Locate the cell with the specified text and output its [X, Y] center coordinate. 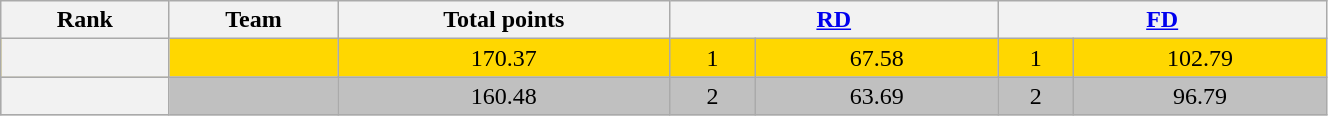
Team [254, 20]
170.37 [504, 58]
102.79 [1200, 58]
160.48 [504, 96]
96.79 [1200, 96]
Rank [85, 20]
63.69 [876, 96]
Total points [504, 20]
FD [1162, 20]
RD [834, 20]
67.58 [876, 58]
